Find where the given text appears and provide that cell's center as [x, y] coordinate. 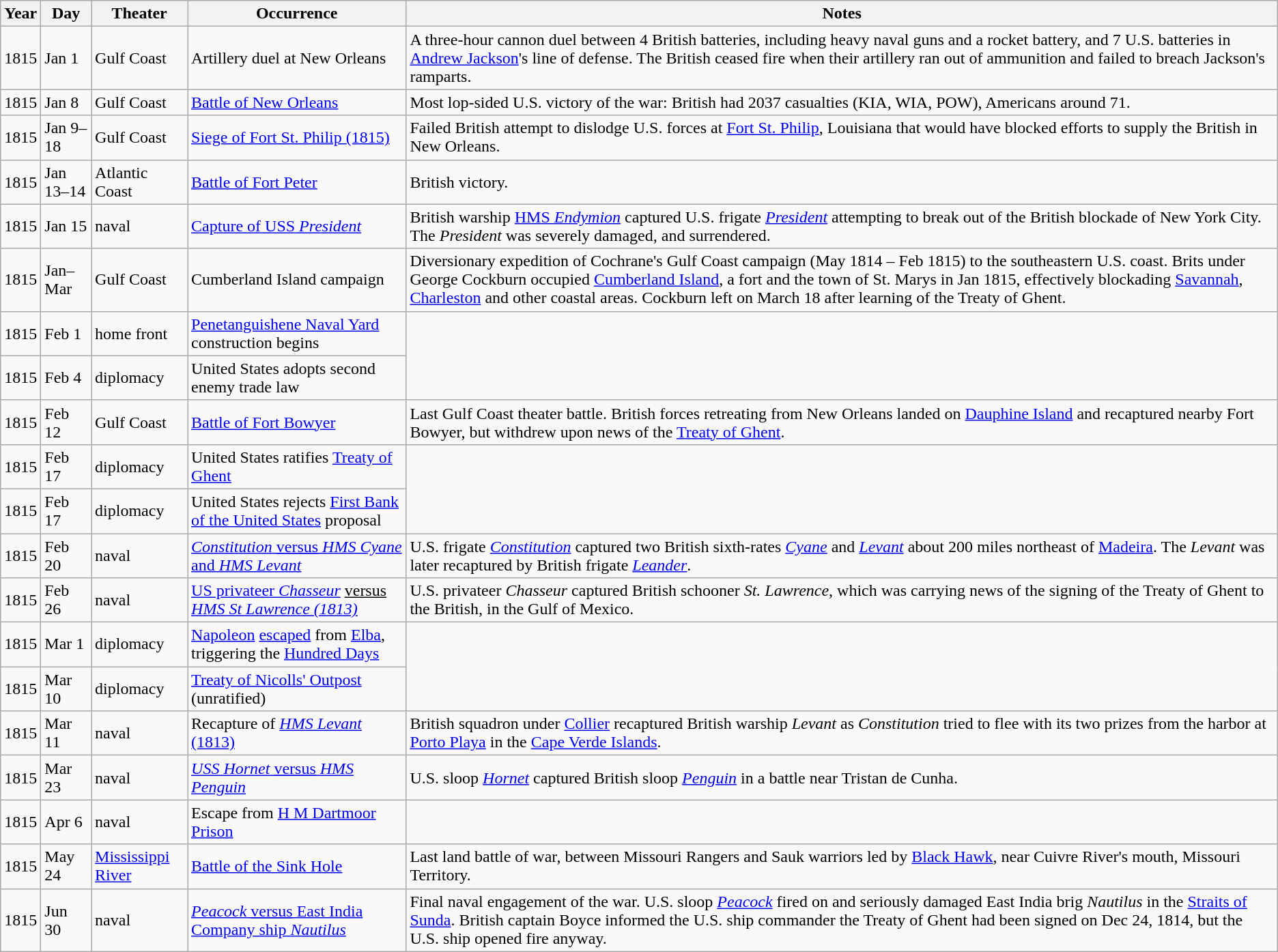
Constitution versus HMS Cyane and HMS Levant [297, 556]
Jun 30 [66, 920]
Jan 8 [66, 102]
United States ratifies Treaty of Ghent [297, 467]
Day [66, 14]
home front [139, 333]
Occurrence [297, 14]
Capture of USS President [297, 227]
Battle of Fort Bowyer [297, 422]
Jan–Mar [66, 280]
Last land battle of war, between Missouri Rangers and Sauk warriors led by Black Hawk, near Cuivre River's mouth, Missouri Territory. [842, 867]
Failed British attempt to dislodge U.S. forces at Fort St. Philip, Louisiana that would have blocked efforts to supply the British in New Orleans. [842, 138]
Jan 15 [66, 227]
Feb 26 [66, 601]
Artillery duel at New Orleans [297, 58]
Recapture of HMS Levant (1813) [297, 733]
Most lop-sided U.S. victory of the war: British had 2037 casualties (KIA, WIA, POW), Americans around 71. [842, 102]
U.S. sloop Hornet captured British sloop Penguin in a battle near Tristan de Cunha. [842, 778]
Notes [842, 14]
Mississippi River [139, 867]
Year [20, 14]
Jan 9–18 [66, 138]
Napoleon escaped from Elba, triggering the Hundred Days [297, 644]
Treaty of Nicolls' Outpost (unratified) [297, 689]
British victory. [842, 182]
Siege of Fort St. Philip (1815) [297, 138]
United States rejects First Bank of the United States proposal [297, 510]
Feb 20 [66, 556]
Mar 1 [66, 644]
Feb 12 [66, 422]
Mar 11 [66, 733]
Battle of the Sink Hole [297, 867]
Feb 1 [66, 333]
Penetanguishene Naval Yard construction begins [297, 333]
United States adopts second enemy trade law [297, 378]
Jan 13–14 [66, 182]
Apr 6 [66, 822]
Mar 23 [66, 778]
Theater [139, 14]
USS Hornet versus HMS Penguin [297, 778]
Battle of New Orleans [297, 102]
Peacock versus East India Company ship Nautilus [297, 920]
Atlantic Coast [139, 182]
Escape from H M Dartmoor Prison [297, 822]
Cumberland Island campaign [297, 280]
Feb 4 [66, 378]
Battle of Fort Peter [297, 182]
Jan 1 [66, 58]
May 24 [66, 867]
US privateer Chasseur versus HMS St Lawrence (1813) [297, 601]
Mar 10 [66, 689]
